Determine the [x, y] coordinate at the center of the cell enclosing the given text.  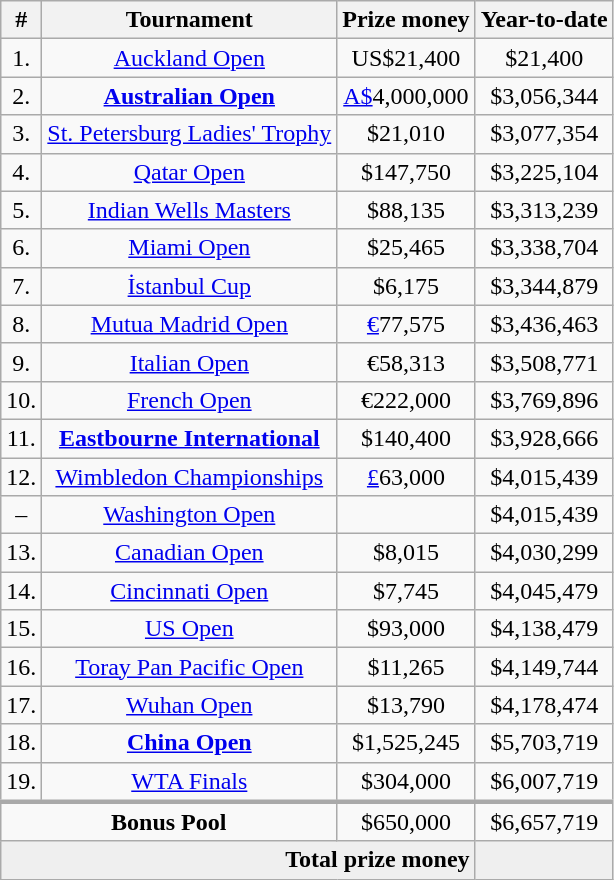
Total prize money [238, 860]
17. [22, 705]
$8,015 [406, 553]
19. [22, 782]
12. [22, 477]
– [22, 515]
$3,077,354 [544, 134]
5. [22, 210]
Toray Pan Pacific Open [190, 667]
11. [22, 438]
13. [22, 553]
$3,769,896 [544, 400]
$650,000 [406, 822]
$3,436,463 [544, 324]
$3,338,704 [544, 248]
Qatar Open [190, 172]
$11,265 [406, 667]
US$21,400 [406, 58]
$6,175 [406, 286]
8. [22, 324]
$140,400 [406, 438]
9. [22, 362]
Eastbourne International [190, 438]
€58,313 [406, 362]
China Open [190, 743]
Mutua Madrid Open [190, 324]
$1,525,245 [406, 743]
Auckland Open [190, 58]
14. [22, 591]
$13,790 [406, 705]
2. [22, 96]
$6,657,719 [544, 822]
$304,000 [406, 782]
$88,135 [406, 210]
St. Petersburg Ladies' Trophy [190, 134]
Wimbledon Championships [190, 477]
18. [22, 743]
Washington Open [190, 515]
$3,056,344 [544, 96]
4. [22, 172]
$3,313,239 [544, 210]
Bonus Pool [169, 822]
Australian Open [190, 96]
$3,344,879 [544, 286]
US Open [190, 629]
Wuhan Open [190, 705]
Cincinnati Open [190, 591]
3. [22, 134]
Prize money [406, 20]
$5,703,719 [544, 743]
A$4,000,000 [406, 96]
10. [22, 400]
Tournament [190, 20]
French Open [190, 400]
Year-to-date [544, 20]
$93,000 [406, 629]
£63,000 [406, 477]
Indian Wells Masters [190, 210]
1. [22, 58]
$25,465 [406, 248]
€77,575 [406, 324]
$6,007,719 [544, 782]
€222,000 [406, 400]
$4,178,474 [544, 705]
6. [22, 248]
$4,030,299 [544, 553]
$147,750 [406, 172]
$21,400 [544, 58]
Canadian Open [190, 553]
$4,138,479 [544, 629]
$21,010 [406, 134]
7. [22, 286]
15. [22, 629]
$4,045,479 [544, 591]
$4,149,744 [544, 667]
16. [22, 667]
WTA Finals [190, 782]
$3,225,104 [544, 172]
$3,508,771 [544, 362]
Miami Open [190, 248]
$3,928,666 [544, 438]
İstanbul Cup [190, 286]
$7,745 [406, 591]
# [22, 20]
Italian Open [190, 362]
